Extract the (x, y) coordinate from the center of the cell holding the provided text.  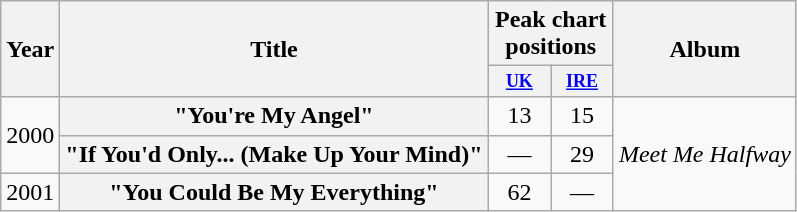
Title (274, 49)
"You're My Angel" (274, 116)
"You Could Be My Everything" (274, 192)
Meet Me Halfway (704, 154)
29 (582, 154)
Album (704, 49)
62 (520, 192)
Year (30, 49)
UK (520, 82)
2000 (30, 135)
13 (520, 116)
2001 (30, 192)
Peak chart positions (550, 34)
"If You'd Only... (Make Up Your Mind)" (274, 154)
IRE (582, 82)
15 (582, 116)
